Detect which cell encompasses the target text, then output its [X, Y] center coordinate. 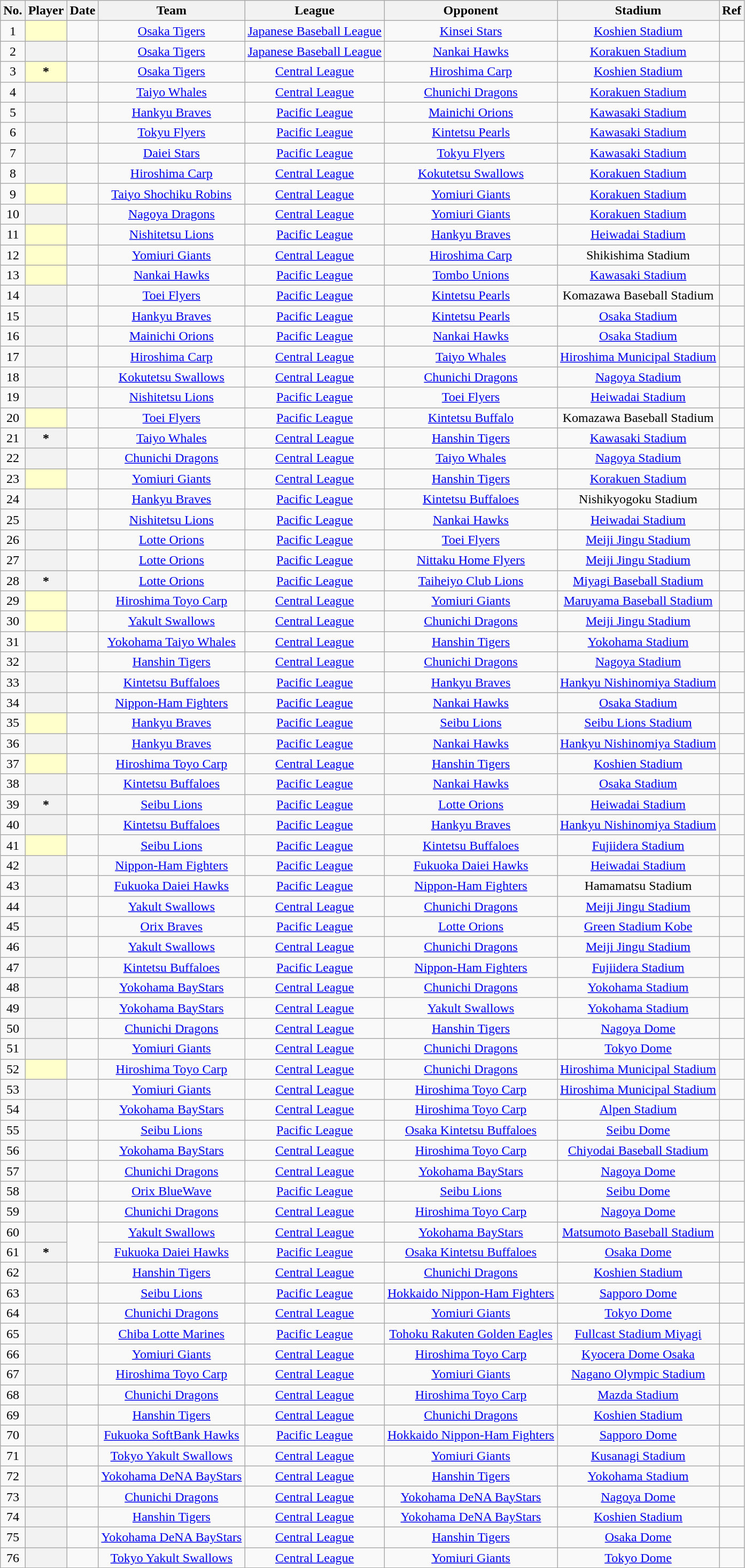
32 [13, 662]
19 [13, 397]
9 [13, 194]
69 [13, 1415]
35 [13, 723]
43 [13, 886]
Orix Braves [172, 927]
Taiyo Shochiku Robins [172, 194]
61 [13, 1252]
23 [13, 479]
Tohoku Rakuten Golden Eagles [470, 1334]
63 [13, 1293]
38 [13, 784]
41 [13, 845]
Team [172, 11]
Date [82, 11]
11 [13, 234]
26 [13, 540]
Kinsei Stars [470, 31]
Ref [732, 11]
Nishikyogoku Stadium [638, 499]
68 [13, 1395]
Chiyodai Baseball Stadium [638, 1150]
Kusanagi Stadium [638, 1456]
Daiei Stars [172, 153]
74 [13, 1517]
27 [13, 560]
72 [13, 1476]
46 [13, 947]
56 [13, 1150]
1 [13, 31]
66 [13, 1354]
25 [13, 519]
4 [13, 92]
64 [13, 1313]
21 [13, 438]
16 [13, 336]
Opponent [470, 11]
Kyocera Dome Osaka [638, 1354]
34 [13, 703]
71 [13, 1456]
28 [13, 580]
73 [13, 1496]
31 [13, 642]
42 [13, 865]
Orix BlueWave [172, 1191]
45 [13, 927]
18 [13, 377]
Fullcast Stadium Miyagi [638, 1334]
8 [13, 173]
36 [13, 743]
Player [46, 11]
48 [13, 988]
Tombo Unions [470, 275]
Miyagi Baseball Stadium [638, 580]
44 [13, 906]
Nittaku Home Flyers [470, 560]
Chiba Lotte Marines [172, 1334]
47 [13, 967]
33 [13, 682]
Stadium [638, 11]
75 [13, 1537]
Nagoya Dragons [172, 214]
Shikishima Stadium [638, 255]
49 [13, 1008]
3 [13, 72]
2 [13, 51]
5 [13, 112]
29 [13, 601]
Mazda Stadium [638, 1395]
Green Stadium Kobe [638, 927]
Seibu Lions Stadium [638, 723]
Maruyama Baseball Stadium [638, 601]
13 [13, 275]
Kintetsu Buffalo [470, 418]
67 [13, 1374]
57 [13, 1171]
40 [13, 825]
14 [13, 296]
No. [13, 11]
20 [13, 418]
55 [13, 1130]
58 [13, 1191]
52 [13, 1069]
39 [13, 804]
7 [13, 153]
10 [13, 214]
54 [13, 1110]
Fukuoka SoftBank Hawks [172, 1435]
Yokohama Taiyo Whales [172, 642]
Taiheiyo Club Lions [470, 580]
60 [13, 1232]
Hamamatsu Stadium [638, 886]
12 [13, 255]
76 [13, 1558]
50 [13, 1028]
70 [13, 1435]
65 [13, 1334]
Matsumoto Baseball Stadium [638, 1232]
6 [13, 133]
Nagano Olympic Stadium [638, 1374]
17 [13, 357]
59 [13, 1211]
30 [13, 621]
League [315, 11]
37 [13, 764]
53 [13, 1089]
15 [13, 316]
24 [13, 499]
51 [13, 1049]
22 [13, 458]
Alpen Stadium [638, 1110]
62 [13, 1273]
